From the cell containing the given text, extract its center point as (x, y) coordinate. 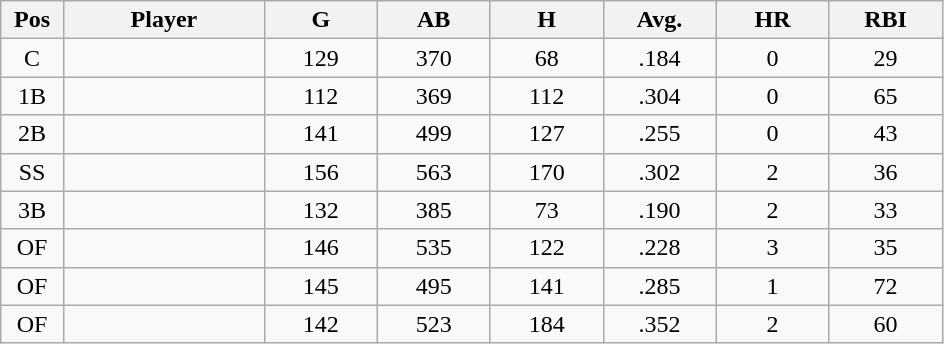
145 (320, 286)
146 (320, 248)
Avg. (660, 20)
3 (772, 248)
385 (434, 210)
RBI (886, 20)
535 (434, 248)
.255 (660, 134)
3B (32, 210)
43 (886, 134)
C (32, 58)
2B (32, 134)
122 (546, 248)
72 (886, 286)
.304 (660, 96)
142 (320, 324)
.285 (660, 286)
65 (886, 96)
33 (886, 210)
1 (772, 286)
132 (320, 210)
H (546, 20)
156 (320, 172)
495 (434, 286)
HR (772, 20)
73 (546, 210)
G (320, 20)
SS (32, 172)
36 (886, 172)
AB (434, 20)
68 (546, 58)
60 (886, 324)
370 (434, 58)
.190 (660, 210)
.352 (660, 324)
Player (164, 20)
563 (434, 172)
369 (434, 96)
184 (546, 324)
29 (886, 58)
127 (546, 134)
523 (434, 324)
499 (434, 134)
35 (886, 248)
1B (32, 96)
.184 (660, 58)
.228 (660, 248)
170 (546, 172)
129 (320, 58)
Pos (32, 20)
.302 (660, 172)
